Determine the [x, y] coordinate at the center of the cell enclosing the given text.  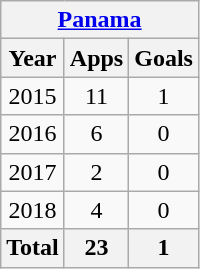
Apps [96, 58]
2018 [33, 210]
Panama [100, 20]
2016 [33, 134]
2 [96, 172]
Total [33, 248]
Goals [164, 58]
6 [96, 134]
Year [33, 58]
11 [96, 96]
2017 [33, 172]
4 [96, 210]
23 [96, 248]
2015 [33, 96]
